Capture the cell that displays the provided text and extract its (X, Y) central coordinate. 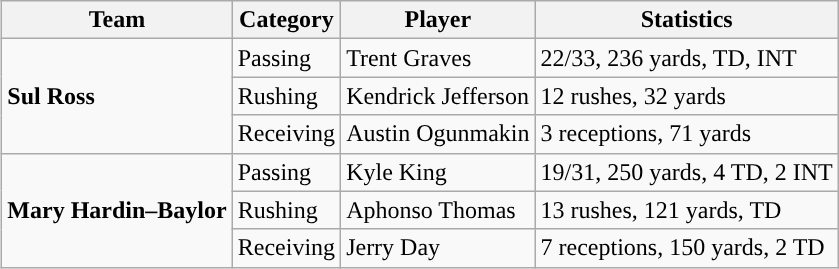
Jerry Day (438, 248)
22/33, 236 yards, TD, INT (686, 58)
19/31, 250 yards, 4 TD, 2 INT (686, 172)
7 receptions, 150 yards, 2 TD (686, 248)
3 receptions, 71 yards (686, 134)
Aphonso Thomas (438, 210)
12 rushes, 32 yards (686, 96)
Statistics (686, 20)
Mary Hardin–Baylor (117, 210)
Austin Ogunmakin (438, 134)
Sul Ross (117, 96)
Category (286, 20)
Kyle King (438, 172)
Kendrick Jefferson (438, 96)
Player (438, 20)
Trent Graves (438, 58)
13 rushes, 121 yards, TD (686, 210)
Team (117, 20)
